From the cell containing the given text, extract its center point as [x, y] coordinate. 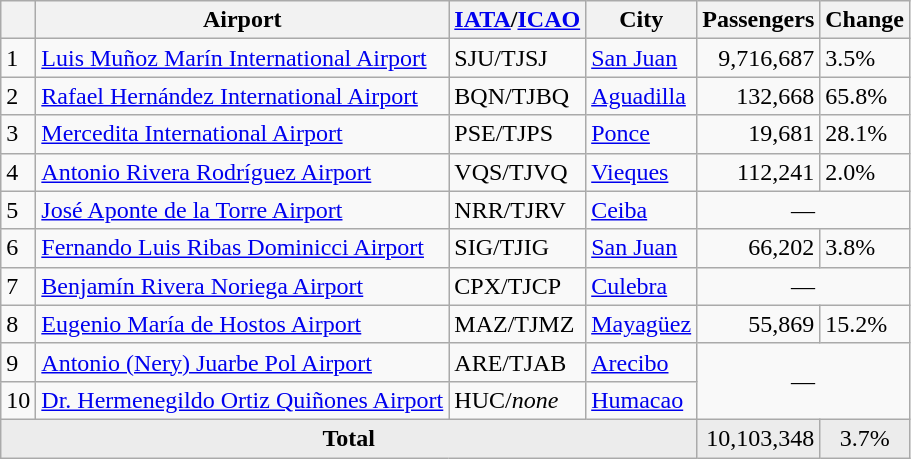
28.1% [865, 134]
2.0% [865, 172]
Dr. Hermenegildo Ortiz Quiñones Airport [242, 400]
Mercedita International Airport [242, 134]
VQS/TJVQ [518, 172]
3.7% [865, 438]
Ponce [642, 134]
BQN/TJBQ [518, 96]
Passengers [758, 20]
2 [18, 96]
Rafael Hernández International Airport [242, 96]
15.2% [865, 324]
Luis Muñoz Marín International Airport [242, 58]
9 [18, 362]
Fernando Luis Ribas Dominicci Airport [242, 248]
Humacao [642, 400]
3.5% [865, 58]
HUC/none [518, 400]
IATA/ICAO [518, 20]
19,681 [758, 134]
MAZ/TJMZ [518, 324]
ARE/TJAB [518, 362]
Total [349, 438]
Culebra [642, 286]
8 [18, 324]
65.8% [865, 96]
Airport [242, 20]
132,668 [758, 96]
10,103,348 [758, 438]
112,241 [758, 172]
CPX/TJCP [518, 286]
9,716,687 [758, 58]
Change [865, 20]
Benjamín Rivera Noriega Airport [242, 286]
Mayagüez [642, 324]
Eugenio María de Hostos Airport [242, 324]
SJU/TJSJ [518, 58]
3 [18, 134]
José Aponte de la Torre Airport [242, 210]
55,869 [758, 324]
PSE/TJPS [518, 134]
7 [18, 286]
5 [18, 210]
SIG/TJIG [518, 248]
City [642, 20]
6 [18, 248]
4 [18, 172]
Antonio Rivera Rodríguez Airport [242, 172]
Ceiba [642, 210]
Antonio (Nery) Juarbe Pol Airport [242, 362]
3.8% [865, 248]
Vieques [642, 172]
1 [18, 58]
Aguadilla [642, 96]
NRR/TJRV [518, 210]
10 [18, 400]
66,202 [758, 248]
Arecibo [642, 362]
